Find where the given text appears and provide that cell's center as [X, Y] coordinate. 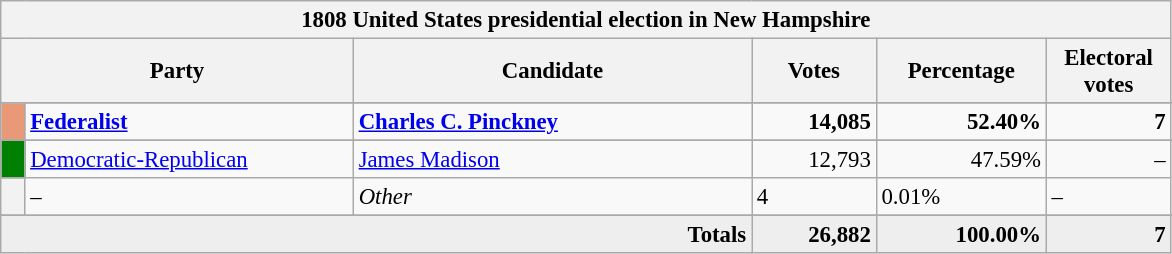
1808 United States presidential election in New Hampshire [586, 20]
Charles C. Pinckney [552, 122]
Other [552, 197]
Democratic-Republican [189, 160]
James Madison [552, 160]
Totals [376, 235]
52.40% [961, 122]
Party [178, 72]
14,085 [814, 122]
0.01% [961, 197]
47.59% [961, 160]
100.00% [961, 235]
Electoral votes [1108, 72]
Percentage [961, 72]
Candidate [552, 72]
Votes [814, 72]
Federalist [189, 122]
4 [814, 197]
26,882 [814, 235]
12,793 [814, 160]
